Locate the cell with the specified text and output its [x, y] center coordinate. 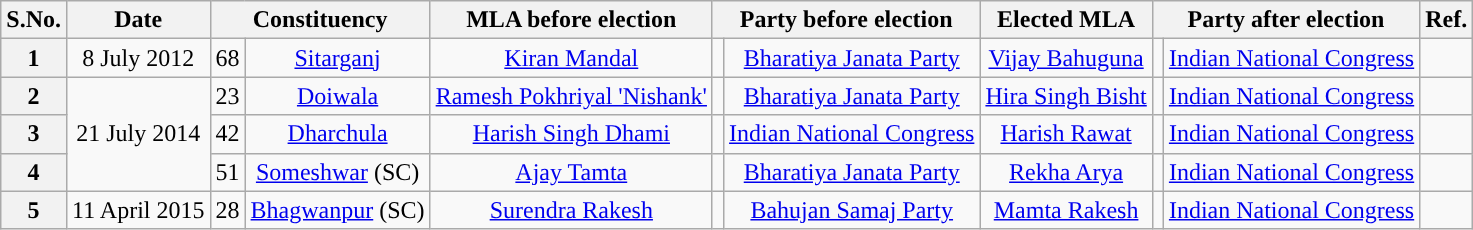
28 [228, 210]
21 July 2014 [138, 134]
Harish Singh Dhami [571, 134]
11 April 2015 [138, 210]
Dharchula [338, 134]
Sitarganj [338, 58]
Bhagwanpur (SC) [338, 210]
8 July 2012 [138, 58]
Elected MLA [1066, 20]
Rekha Arya [1066, 172]
Bahujan Samaj Party [852, 210]
5 [34, 210]
4 [34, 172]
Constituency [320, 20]
S.No. [34, 20]
Ref. [1446, 20]
Party before election [846, 20]
Harish Rawat [1066, 134]
Kiran Mandal [571, 58]
Vijay Bahuguna [1066, 58]
68 [228, 58]
3 [34, 134]
Ajay Tamta [571, 172]
Someshwar (SC) [338, 172]
2 [34, 96]
Ramesh Pokhriyal 'Nishank' [571, 96]
23 [228, 96]
MLA before election [571, 20]
Hira Singh Bisht [1066, 96]
Party after election [1286, 20]
Mamta Rakesh [1066, 210]
51 [228, 172]
Date [138, 20]
1 [34, 58]
Doiwala [338, 96]
42 [228, 134]
Surendra Rakesh [571, 210]
